Provide the [X, Y] coordinate of the cell's center where the given text is located.  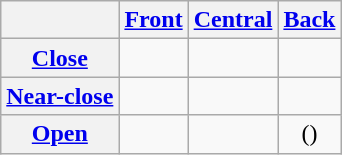
Central [233, 20]
Front [154, 20]
() [310, 134]
Near-close [60, 96]
Back [310, 20]
Close [60, 58]
Open [60, 134]
